Return (X, Y) of the center of cell containing provided text 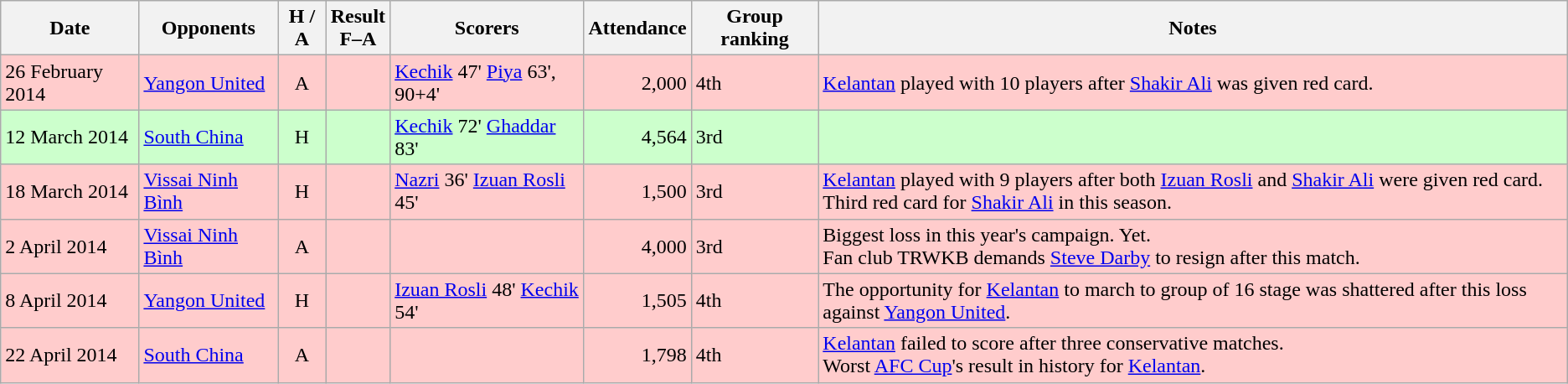
Kechik 47' Piya 63', 90+4' (487, 82)
1,500 (637, 191)
Scorers (487, 29)
Date (70, 29)
1,798 (637, 355)
4,564 (637, 138)
Izuan Rosli 48' Kechik 54' (487, 300)
The opportunity for Kelantan to march to group of 16 stage was shattered after this loss against Yangon United. (1193, 300)
8 April 2014 (70, 300)
Group ranking (755, 29)
Attendance (637, 29)
2 April 2014 (70, 246)
1,505 (637, 300)
18 March 2014 (70, 191)
Notes (1193, 29)
Opponents (209, 29)
12 March 2014 (70, 138)
Nazri 36' Izuan Rosli 45' (487, 191)
26 February 2014 (70, 82)
4,000 (637, 246)
H / A (302, 29)
ResultF–A (358, 29)
Kelantan failed to score after three conservative matches. Worst AFC Cup's result in history for Kelantan. (1193, 355)
2,000 (637, 82)
Kelantan played with 9 players after both Izuan Rosli and Shakir Ali were given red card. Third red card for Shakir Ali in this season. (1193, 191)
Biggest loss in this year's campaign. Yet. Fan club TRWKB demands Steve Darby to resign after this match. (1193, 246)
Kelantan played with 10 players after Shakir Ali was given red card. (1193, 82)
22 April 2014 (70, 355)
Kechik 72' Ghaddar 83' (487, 138)
